Search for the cell housing the specified text and yield its [X, Y] center coordinate. 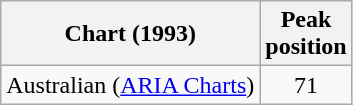
Peakposition [306, 34]
Chart (1993) [130, 34]
71 [306, 85]
Australian (ARIA Charts) [130, 85]
